Find where the given text appears and provide that cell's center as (x, y) coordinate. 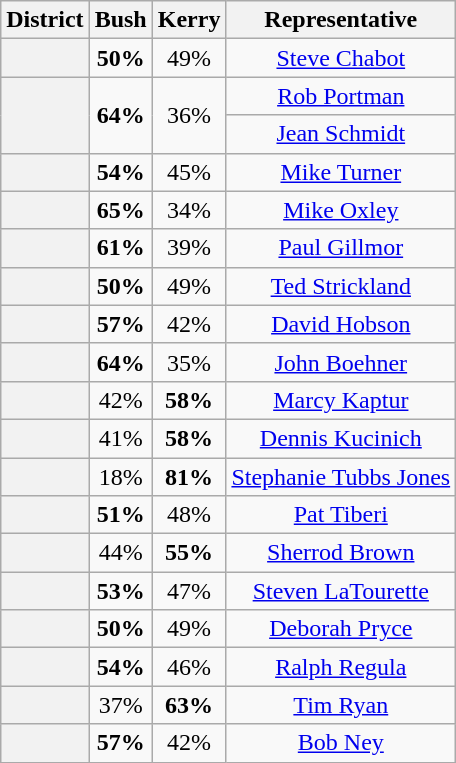
Sherrod Brown (341, 553)
Jean Schmidt (341, 134)
Paul Gillmor (341, 248)
81% (189, 477)
55% (189, 553)
45% (189, 172)
David Hobson (341, 324)
Dennis Kucinich (341, 438)
Representative (341, 20)
35% (189, 362)
63% (189, 705)
Mike Oxley (341, 210)
Steve Chabot (341, 58)
41% (120, 438)
John Boehner (341, 362)
Pat Tiberi (341, 515)
39% (189, 248)
Ralph Regula (341, 667)
47% (189, 591)
Steven LaTourette (341, 591)
51% (120, 515)
46% (189, 667)
61% (120, 248)
18% (120, 477)
37% (120, 705)
48% (189, 515)
Mike Turner (341, 172)
36% (189, 115)
Stephanie Tubbs Jones (341, 477)
Kerry (189, 20)
Bob Ney (341, 743)
65% (120, 210)
Marcy Kaptur (341, 400)
53% (120, 591)
44% (120, 553)
34% (189, 210)
Tim Ryan (341, 705)
District (45, 20)
Bush (120, 20)
Deborah Pryce (341, 629)
Ted Strickland (341, 286)
Rob Portman (341, 96)
